Determine the [x, y] coordinate at the center of the cell enclosing the given text.  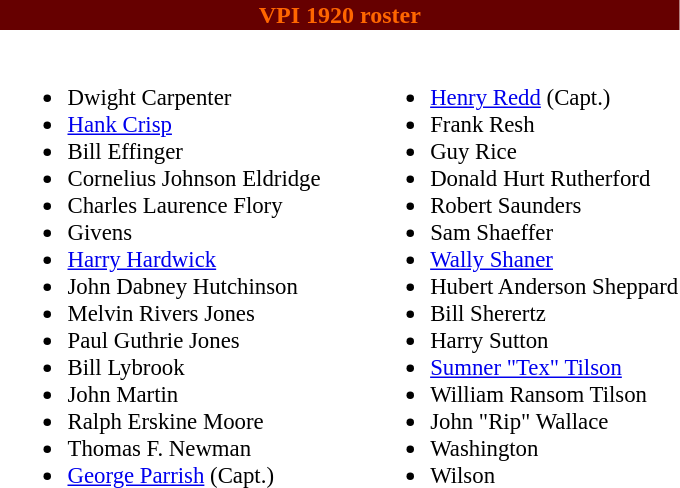
VPI 1920 roster [340, 15]
